Pinpoint the cell where the given text exists, returning its (X, Y) midpoint coordinate. 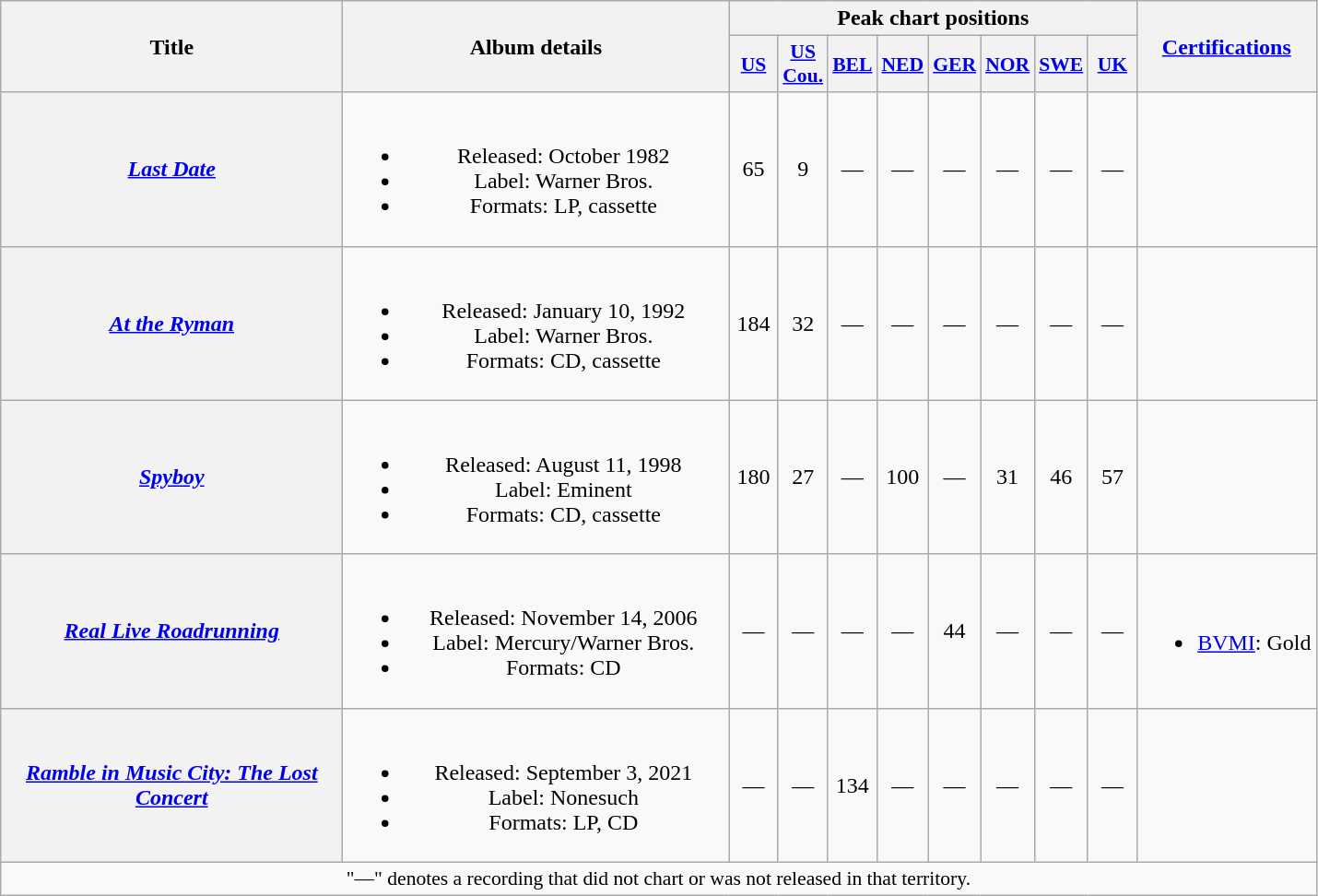
US Cou. (803, 65)
Released: October 1982Label: Warner Bros.Formats: LP, cassette (536, 170)
184 (754, 323)
NOR (1007, 65)
100 (902, 477)
UK (1112, 65)
BVMI: Gold (1227, 631)
Certifications (1227, 46)
GER (955, 65)
134 (852, 785)
Last Date (171, 170)
Spyboy (171, 477)
SWE (1061, 65)
180 (754, 477)
NED (902, 65)
44 (955, 631)
Title (171, 46)
46 (1061, 477)
Album details (536, 46)
32 (803, 323)
Released: September 3, 2021Label: NonesuchFormats: LP, CD (536, 785)
At the Ryman (171, 323)
US (754, 65)
Peak chart positions (933, 18)
65 (754, 170)
27 (803, 477)
BEL (852, 65)
31 (1007, 477)
Real Live Roadrunning (171, 631)
Ramble in Music City: The Lost Concert (171, 785)
Released: November 14, 2006Label: Mercury/Warner Bros.Formats: CD (536, 631)
"—" denotes a recording that did not chart or was not released in that territory. (658, 878)
57 (1112, 477)
9 (803, 170)
Released: January 10, 1992Label: Warner Bros.Formats: CD, cassette (536, 323)
Released: August 11, 1998Label: EminentFormats: CD, cassette (536, 477)
